Identify which cell holds the provided text, then report its [x, y] central coordinate. 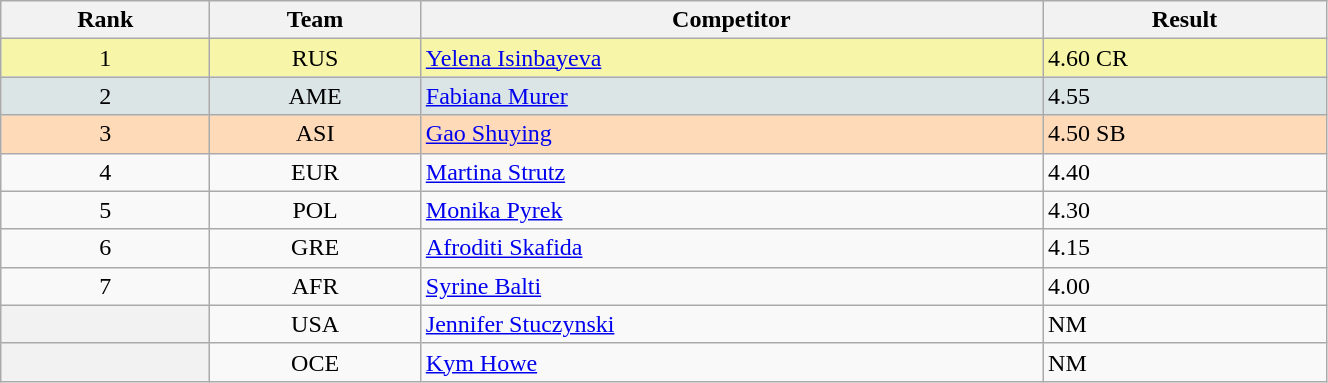
7 [106, 286]
4.30 [1185, 210]
POL [315, 210]
Fabiana Murer [731, 96]
1 [106, 58]
AFR [315, 286]
Rank [106, 20]
6 [106, 248]
Monika Pyrek [731, 210]
Martina Strutz [731, 172]
2 [106, 96]
ASI [315, 134]
4.60 CR [1185, 58]
RUS [315, 58]
Syrine Balti [731, 286]
Jennifer Stuczynski [731, 324]
Kym Howe [731, 362]
Competitor [731, 20]
4.40 [1185, 172]
GRE [315, 248]
Gao Shuying [731, 134]
Yelena Isinbayeva [731, 58]
AME [315, 96]
4.15 [1185, 248]
3 [106, 134]
4.55 [1185, 96]
Team [315, 20]
4.00 [1185, 286]
OCE [315, 362]
EUR [315, 172]
USA [315, 324]
5 [106, 210]
4 [106, 172]
Afroditi Skafida [731, 248]
4.50 SB [1185, 134]
Result [1185, 20]
